Return [X, Y] of the center of cell containing provided text 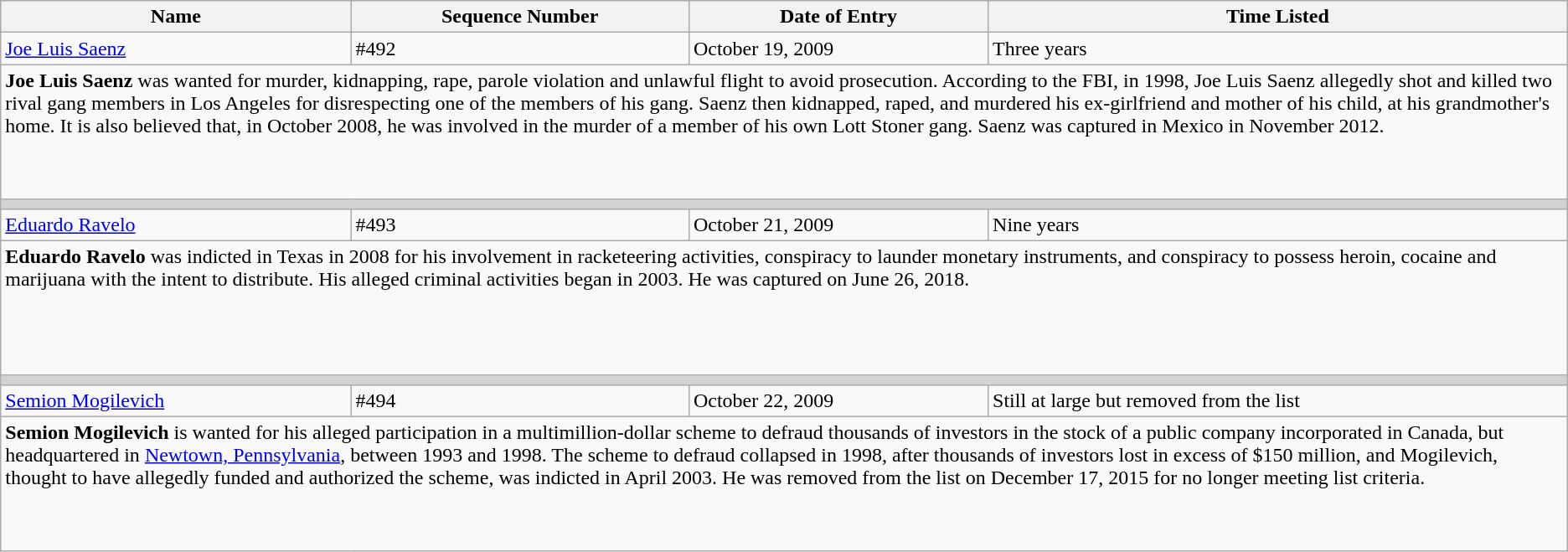
Eduardo Ravelo [176, 224]
#493 [519, 224]
Joe Luis Saenz [176, 49]
October 21, 2009 [838, 224]
Name [176, 17]
Nine years [1278, 224]
#494 [519, 400]
Time Listed [1278, 17]
Sequence Number [519, 17]
Still at large but removed from the list [1278, 400]
October 22, 2009 [838, 400]
Three years [1278, 49]
October 19, 2009 [838, 49]
#492 [519, 49]
Date of Entry [838, 17]
Semion Mogilevich [176, 400]
